Return the (X, Y) coordinate for the center point of the cell that contains the specified text.  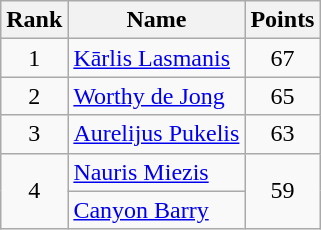
Points (282, 20)
59 (282, 191)
65 (282, 96)
Aurelijus Pukelis (156, 134)
Rank (34, 20)
Worthy de Jong (156, 96)
Nauris Miezis (156, 172)
2 (34, 96)
Canyon Barry (156, 210)
67 (282, 58)
Name (156, 20)
Kārlis Lasmanis (156, 58)
4 (34, 191)
63 (282, 134)
3 (34, 134)
1 (34, 58)
